Provide the (X, Y) coordinate of the cell's center where the given text is located.  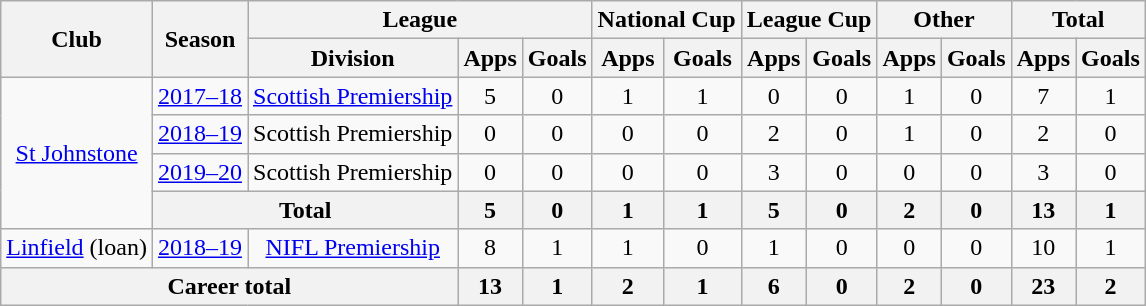
Division (353, 58)
St Johnstone (77, 153)
2019–20 (200, 172)
NIFL Premiership (353, 248)
League Cup (809, 20)
Other (944, 20)
2017–18 (200, 96)
Season (200, 39)
7 (1043, 96)
National Cup (666, 20)
23 (1043, 286)
League (420, 20)
Career total (230, 286)
Club (77, 39)
8 (490, 248)
Linfield (loan) (77, 248)
10 (1043, 248)
6 (774, 286)
